Determine the [x, y] coordinate at the center of the cell enclosing the given text.  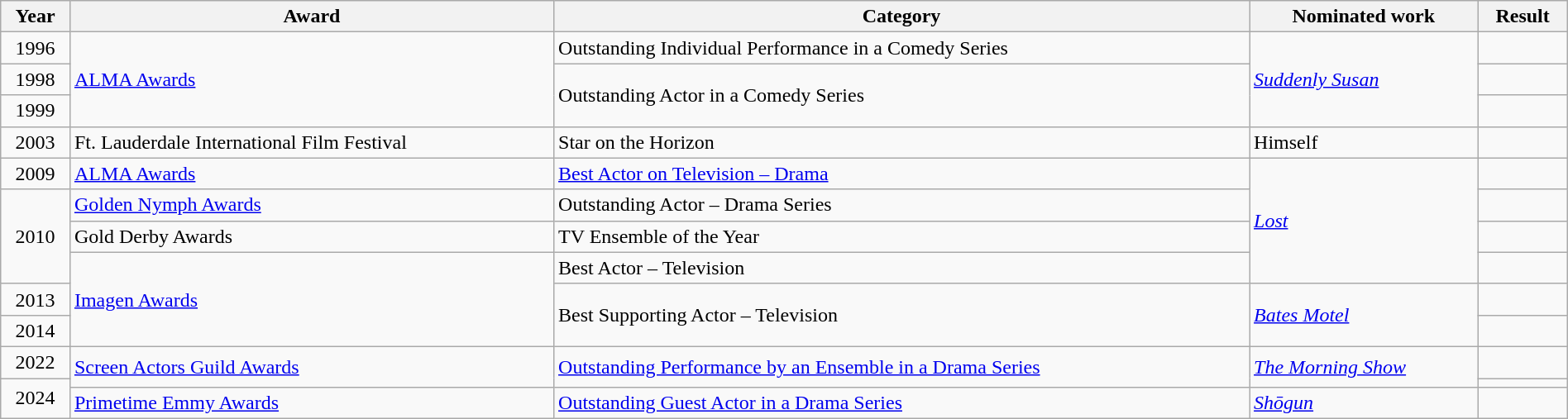
Star on the Horizon [901, 142]
2014 [36, 331]
Outstanding Performance by an Ensemble in a Drama Series [901, 367]
Bates Motel [1364, 315]
Himself [1364, 142]
Nominated work [1364, 17]
Primetime Emmy Awards [311, 403]
Suddenly Susan [1364, 79]
2009 [36, 174]
Best Actor on Television – Drama [901, 174]
2010 [36, 236]
1999 [36, 111]
2024 [36, 398]
Imagen Awards [311, 299]
Shōgun [1364, 403]
Category [901, 17]
Outstanding Guest Actor in a Drama Series [901, 403]
Result [1523, 17]
Award [311, 17]
Screen Actors Guild Awards [311, 367]
1996 [36, 48]
Outstanding Actor – Drama Series [901, 205]
Best Actor – Television [901, 268]
Golden Nymph Awards [311, 205]
Lost [1364, 221]
Best Supporting Actor – Television [901, 315]
Gold Derby Awards [311, 236]
1998 [36, 79]
TV Ensemble of the Year [901, 236]
The Morning Show [1364, 367]
Ft. Lauderdale International Film Festival [311, 142]
Outstanding Individual Performance in a Comedy Series [901, 48]
2003 [36, 142]
Outstanding Actor in a Comedy Series [901, 95]
2022 [36, 362]
Year [36, 17]
2013 [36, 299]
